For the text-containing cell, return its midpoint in [X, Y] coordinate format. 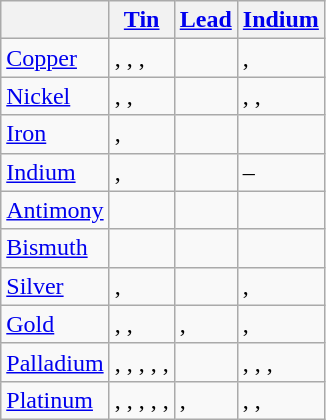
Antimony [55, 210]
Gold [55, 324]
Bismuth [55, 248]
Lead [206, 20]
Platinum [55, 400]
– [280, 172]
Copper [55, 58]
Silver [55, 286]
Tin [142, 20]
Iron [55, 134]
Palladium [55, 362]
Nickel [55, 96]
